Scan for the cell matching the given text and deliver its [x, y] coordinate at center. 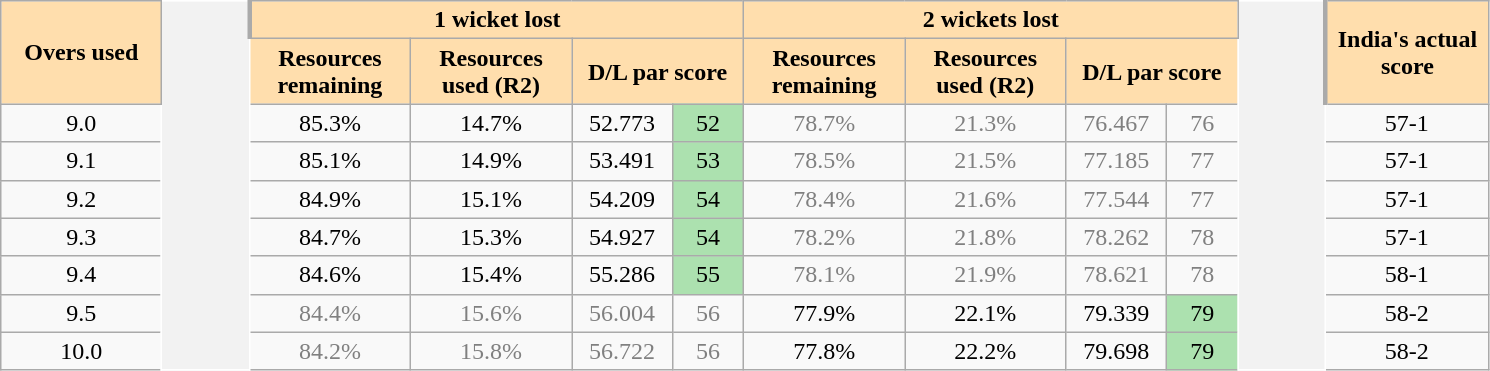
77.544 [1116, 199]
77.185 [1116, 161]
55 [708, 275]
15.8% [490, 351]
76.467 [1116, 123]
84.4% [330, 313]
77.9% [824, 313]
22.1% [986, 313]
79.339 [1116, 313]
15.6% [490, 313]
9.1 [82, 161]
85.3% [330, 123]
54.927 [622, 237]
22.2% [986, 351]
78.5% [824, 161]
10.0 [82, 351]
77.8% [824, 351]
Overs used [82, 52]
54.209 [622, 199]
9.2 [82, 199]
21.9% [986, 275]
9.0 [82, 123]
78.262 [1116, 237]
84.2% [330, 351]
84.6% [330, 275]
14.7% [490, 123]
15.1% [490, 199]
52 [708, 123]
78.621 [1116, 275]
56.722 [622, 351]
India's actual score [1406, 52]
52.773 [622, 123]
56.004 [622, 313]
76 [1202, 123]
53 [708, 161]
78.1% [824, 275]
84.9% [330, 199]
21.3% [986, 123]
1 wicket lost [496, 20]
79.698 [1116, 351]
53.491 [622, 161]
78.4% [824, 199]
21.8% [986, 237]
78.7% [824, 123]
15.4% [490, 275]
9.3 [82, 237]
55.286 [622, 275]
84.7% [330, 237]
15.3% [490, 237]
9.4 [82, 275]
21.5% [986, 161]
21.6% [986, 199]
9.5 [82, 313]
85.1% [330, 161]
14.9% [490, 161]
2 wickets lost [991, 20]
78.2% [824, 237]
58-1 [1406, 275]
